Search for the cell housing the specified text and yield its [X, Y] center coordinate. 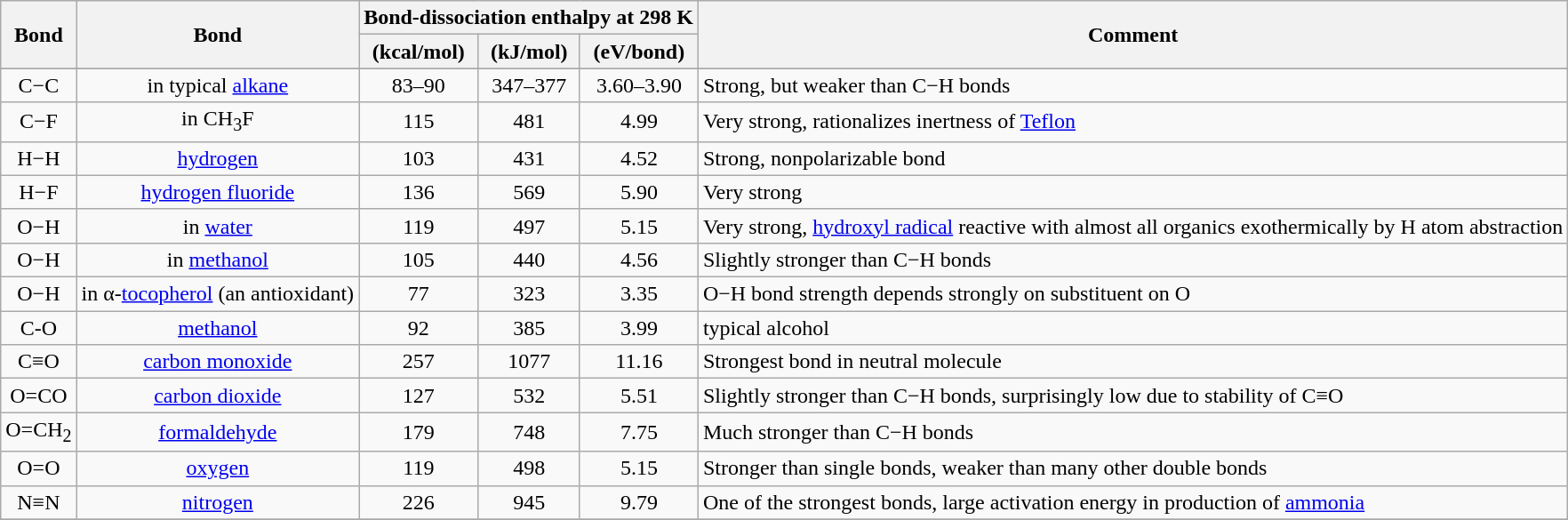
347–377 [529, 85]
C−C [39, 85]
formaldehyde [218, 432]
497 [529, 226]
77 [420, 294]
103 [420, 158]
Very strong [1132, 192]
H−F [39, 192]
Very strong, hydroxyl radical reactive with almost all organics exothermically by H atom abstraction [1132, 226]
N≡N [39, 502]
4.99 [638, 122]
83–90 [420, 85]
Bond-dissociation enthalpy at 298 K [529, 18]
carbon monoxide [218, 362]
O=CO [39, 396]
481 [529, 122]
in methanol [218, 260]
in CH3F [218, 122]
typical alcohol [1132, 328]
(eV/bond) [638, 52]
3.60–3.90 [638, 85]
Slightly stronger than C−H bonds, surprisingly low due to stability of C≡O [1132, 396]
11.16 [638, 362]
105 [420, 260]
Slightly stronger than C−H bonds [1132, 260]
Much stronger than C−H bonds [1132, 432]
569 [529, 192]
H−H [39, 158]
C−F [39, 122]
257 [420, 362]
Strongest bond in neutral molecule [1132, 362]
O=O [39, 468]
1077 [529, 362]
Stronger than single bonds, weaker than many other double bonds [1132, 468]
hydrogen fluoride [218, 192]
92 [420, 328]
in typical alkane [218, 85]
Strong, nonpolarizable bond [1132, 158]
5.90 [638, 192]
Comment [1132, 35]
385 [529, 328]
5.51 [638, 396]
179 [420, 432]
(kcal/mol) [420, 52]
in water [218, 226]
hydrogen [218, 158]
226 [420, 502]
O−H bond strength depends strongly on substituent on O [1132, 294]
748 [529, 432]
oxygen [218, 468]
(kJ/mol) [529, 52]
methanol [218, 328]
4.56 [638, 260]
carbon dioxide [218, 396]
Very strong, rationalizes inertness of Teflon [1132, 122]
in α-tocopherol (an antioxidant) [218, 294]
431 [529, 158]
498 [529, 468]
One of the strongest bonds, large activation energy in production of ammonia [1132, 502]
127 [420, 396]
4.52 [638, 158]
C-O [39, 328]
9.79 [638, 502]
C≡O [39, 362]
323 [529, 294]
7.75 [638, 432]
136 [420, 192]
945 [529, 502]
Strong, but weaker than C−H bonds [1132, 85]
440 [529, 260]
nitrogen [218, 502]
3.35 [638, 294]
3.99 [638, 328]
532 [529, 396]
O=CH2 [39, 432]
115 [420, 122]
